Return [x, y] of the center of cell containing provided text 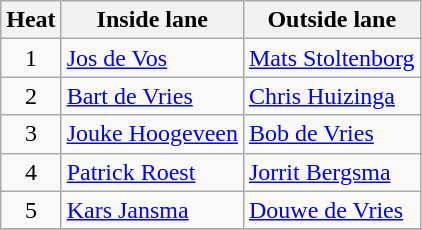
4 [31, 172]
Mats Stoltenborg [332, 58]
Patrick Roest [152, 172]
2 [31, 96]
Bob de Vries [332, 134]
Bart de Vries [152, 96]
5 [31, 210]
Heat [31, 20]
Outside lane [332, 20]
Inside lane [152, 20]
Jorrit Bergsma [332, 172]
Kars Jansma [152, 210]
Chris Huizinga [332, 96]
1 [31, 58]
Douwe de Vries [332, 210]
Jos de Vos [152, 58]
3 [31, 134]
Jouke Hoogeveen [152, 134]
